Locate the cell with the specified text and output its (X, Y) center coordinate. 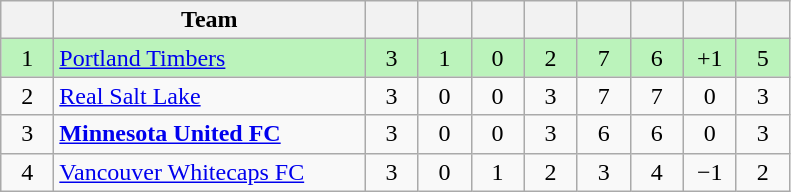
Vancouver Whitecaps FC (210, 172)
Team (210, 20)
Portland Timbers (210, 58)
5 (762, 58)
+1 (710, 58)
Minnesota United FC (210, 134)
−1 (710, 172)
Real Salt Lake (210, 96)
